Determine the (x, y) coordinate at the center of the cell enclosing the given text.  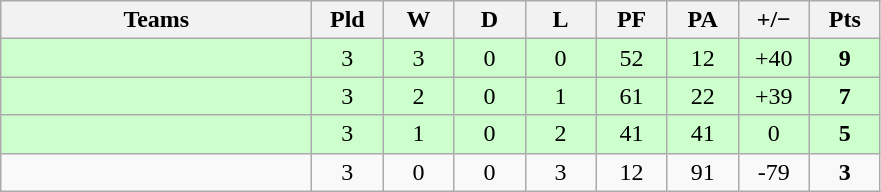
Pld (348, 20)
PA (702, 20)
+39 (774, 96)
91 (702, 172)
D (490, 20)
61 (632, 96)
L (560, 20)
Teams (156, 20)
22 (702, 96)
5 (844, 134)
+/− (774, 20)
+40 (774, 58)
52 (632, 58)
Pts (844, 20)
7 (844, 96)
9 (844, 58)
PF (632, 20)
W (418, 20)
-79 (774, 172)
